Return [x, y] of the center of cell containing provided text 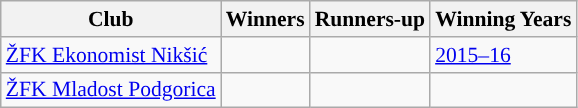
2015–16 [503, 55]
ŽFK Ekonomist Nikšić [111, 55]
Winning Years [503, 19]
Winners [266, 19]
Runners-up [370, 19]
ŽFK Mladost Podgorica [111, 90]
Club [111, 19]
